For the text-containing cell, return its midpoint in [X, Y] coordinate format. 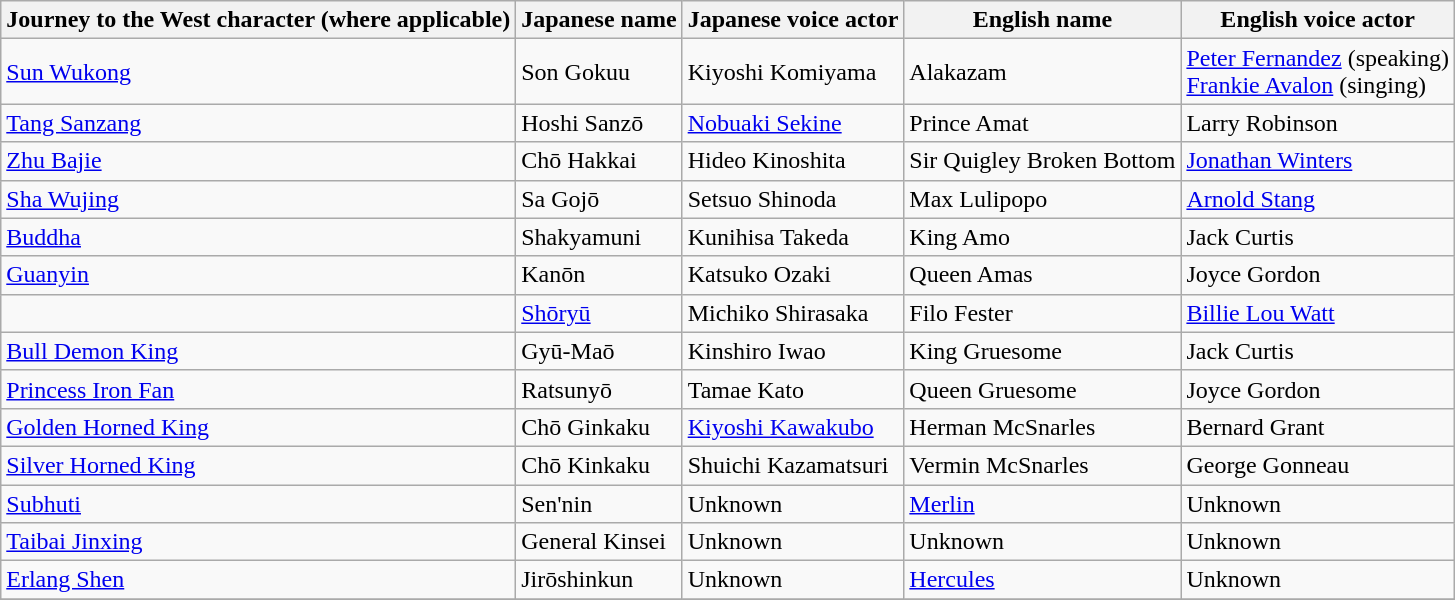
Herman McSnarles [1042, 427]
Japanese name [599, 20]
Bernard Grant [1318, 427]
Queen Gruesome [1042, 389]
Billie Lou Watt [1318, 313]
Shakyamuni [599, 237]
Chō Ginkaku [599, 427]
Chō Hakkai [599, 161]
Taibai Jinxing [258, 542]
Princess Iron Fan [258, 389]
Sha Wujing [258, 199]
Ratsunyō [599, 389]
Bull Demon King [258, 351]
King Amo [1042, 237]
George Gonneau [1318, 465]
Journey to the West character (where applicable) [258, 20]
Subhuti [258, 503]
Sen'nin [599, 503]
Tamae Kato [793, 389]
English voice actor [1318, 20]
Prince Amat [1042, 123]
Kiyoshi Kawakubo [793, 427]
Jirōshinkun [599, 580]
Sir Quigley Broken Bottom [1042, 161]
Hercules [1042, 580]
English name [1042, 20]
Hoshi Sanzō [599, 123]
Queen Amas [1042, 275]
Jonathan Winters [1318, 161]
Arnold Stang [1318, 199]
Golden Horned King [258, 427]
Vermin McSnarles [1042, 465]
Nobuaki Sekine [793, 123]
Peter Fernandez (speaking)Frankie Avalon (singing) [1318, 72]
Michiko Shirasaka [793, 313]
Alakazam [1042, 72]
Max Lulipopo [1042, 199]
Guanyin [258, 275]
Kunihisa Takeda [793, 237]
Gyū-Maō [599, 351]
Zhu Bajie [258, 161]
Tang Sanzang [258, 123]
King Gruesome [1042, 351]
Hideo Kinoshita [793, 161]
Katsuko Ozaki [793, 275]
Son Gokuu [599, 72]
General Kinsei [599, 542]
Shuichi Kazamatsuri [793, 465]
Erlang Shen [258, 580]
Shōryū [599, 313]
Setsuo Shinoda [793, 199]
Sa Gojō [599, 199]
Chō Kinkaku [599, 465]
Larry Robinson [1318, 123]
Kiyoshi Komiyama [793, 72]
Buddha [258, 237]
Kanōn [599, 275]
Merlin [1042, 503]
Sun Wukong [258, 72]
Japanese voice actor [793, 20]
Kinshiro Iwao [793, 351]
Filo Fester [1042, 313]
Silver Horned King [258, 465]
